Output the (X, Y) coordinate of the center of the cell containing the given text.  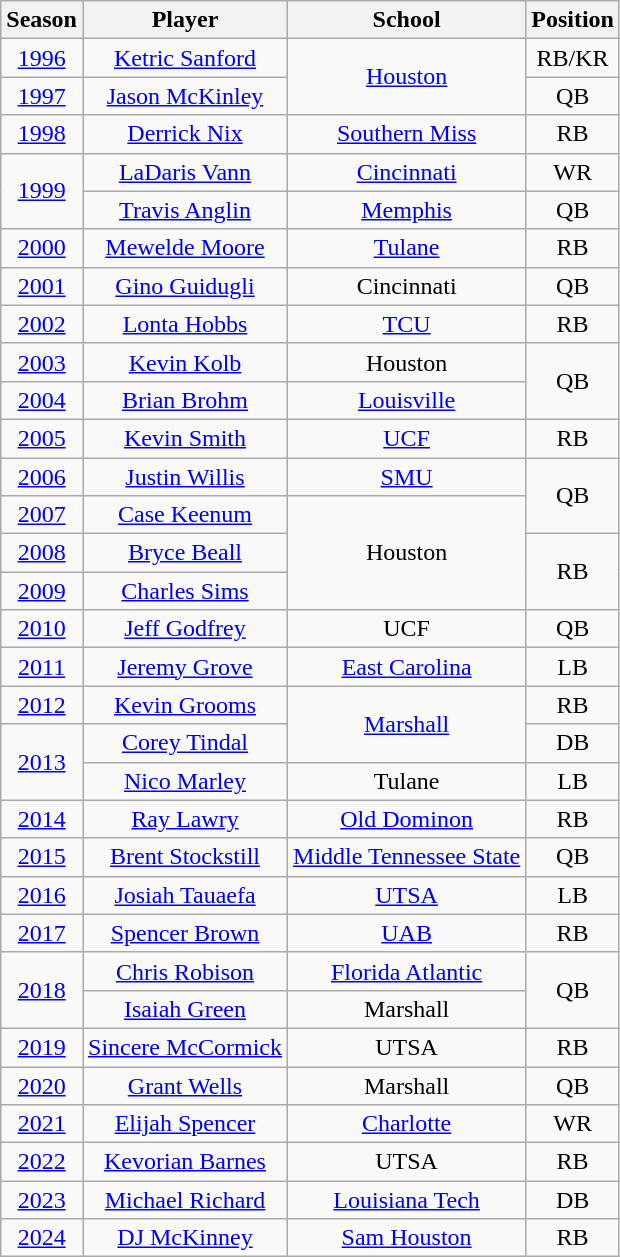
2000 (42, 248)
Elijah Spencer (184, 1124)
Season (42, 20)
Old Dominon (407, 819)
Sam Houston (407, 1238)
LaDaris Vann (184, 172)
Michael Richard (184, 1200)
2021 (42, 1124)
TCU (407, 324)
DJ McKinney (184, 1238)
Brian Brohm (184, 400)
2008 (42, 553)
Jeremy Grove (184, 667)
1996 (42, 58)
2017 (42, 933)
Ketric Sanford (184, 58)
2010 (42, 629)
Charlotte (407, 1124)
SMU (407, 477)
Corey Tindal (184, 743)
Sincere McCormick (184, 1047)
Jeff Godfrey (184, 629)
Florida Atlantic (407, 971)
Lonta Hobbs (184, 324)
Kevorian Barnes (184, 1162)
Mewelde Moore (184, 248)
Grant Wells (184, 1085)
2001 (42, 286)
2006 (42, 477)
Case Keenum (184, 515)
Chris Robison (184, 971)
2019 (42, 1047)
Kevin Smith (184, 438)
RB/KR (573, 58)
Louisville (407, 400)
Spencer Brown (184, 933)
Kevin Grooms (184, 705)
1998 (42, 134)
Charles Sims (184, 591)
2009 (42, 591)
Kevin Kolb (184, 362)
2015 (42, 857)
Derrick Nix (184, 134)
2022 (42, 1162)
Justin Willis (184, 477)
2013 (42, 762)
Player (184, 20)
2016 (42, 895)
2007 (42, 515)
Middle Tennessee State (407, 857)
East Carolina (407, 667)
Memphis (407, 210)
Southern Miss (407, 134)
2011 (42, 667)
Gino Guidugli (184, 286)
2014 (42, 819)
2002 (42, 324)
Travis Anglin (184, 210)
UAB (407, 933)
Bryce Beall (184, 553)
Nico Marley (184, 781)
Brent Stockstill (184, 857)
2018 (42, 990)
Ray Lawry (184, 819)
Jason McKinley (184, 96)
Isaiah Green (184, 1009)
Louisiana Tech (407, 1200)
2024 (42, 1238)
Position (573, 20)
School (407, 20)
2012 (42, 705)
1999 (42, 191)
2003 (42, 362)
2004 (42, 400)
1997 (42, 96)
2023 (42, 1200)
2020 (42, 1085)
Josiah Tauaefa (184, 895)
2005 (42, 438)
